Extract the (X, Y) coordinate from the center of the cell holding the provided text.  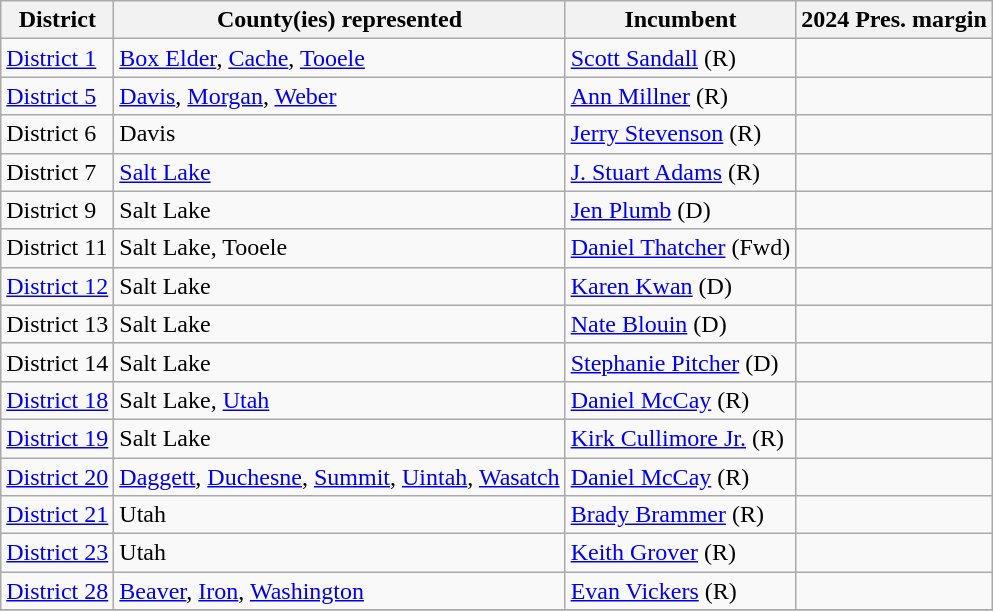
District 1 (58, 58)
District 21 (58, 515)
Beaver, Iron, Washington (340, 591)
Scott Sandall (R) (680, 58)
District 5 (58, 96)
Ann Millner (R) (680, 96)
Davis, Morgan, Weber (340, 96)
Jen Plumb (D) (680, 210)
Stephanie Pitcher (D) (680, 362)
District 6 (58, 134)
District 7 (58, 172)
Incumbent (680, 20)
Keith Grover (R) (680, 553)
District 11 (58, 248)
Kirk Cullimore Jr. (R) (680, 438)
Evan Vickers (R) (680, 591)
County(ies) represented (340, 20)
District 28 (58, 591)
Daggett, Duchesne, Summit, Uintah, Wasatch (340, 477)
Davis (340, 134)
Box Elder, Cache, Tooele (340, 58)
District 20 (58, 477)
Brady Brammer (R) (680, 515)
District 14 (58, 362)
District 13 (58, 324)
Karen Kwan (D) (680, 286)
Salt Lake, Utah (340, 400)
District (58, 20)
District 18 (58, 400)
District 12 (58, 286)
2024 Pres. margin (894, 20)
J. Stuart Adams (R) (680, 172)
Jerry Stevenson (R) (680, 134)
Daniel Thatcher (Fwd) (680, 248)
Salt Lake, Tooele (340, 248)
District 19 (58, 438)
Nate Blouin (D) (680, 324)
District 23 (58, 553)
District 9 (58, 210)
